From the cell containing the given text, extract its center point as (X, Y) coordinate. 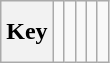
Key (27, 32)
